Capture the cell that displays the provided text and extract its [X, Y] central coordinate. 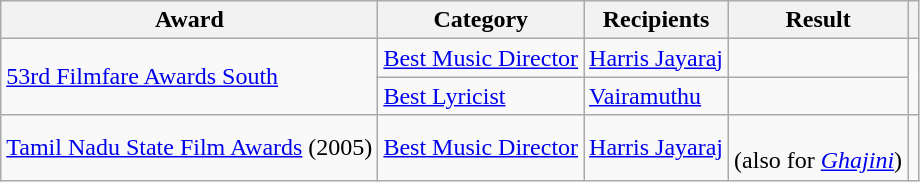
Best Lyricist [481, 96]
Category [481, 20]
(also for Ghajini) [818, 148]
Recipients [656, 20]
Award [190, 20]
Tamil Nadu State Film Awards (2005) [190, 148]
53rd Filmfare Awards South [190, 77]
Result [818, 20]
Vairamuthu [656, 96]
